Detect which cell encompasses the target text, then output its (X, Y) center coordinate. 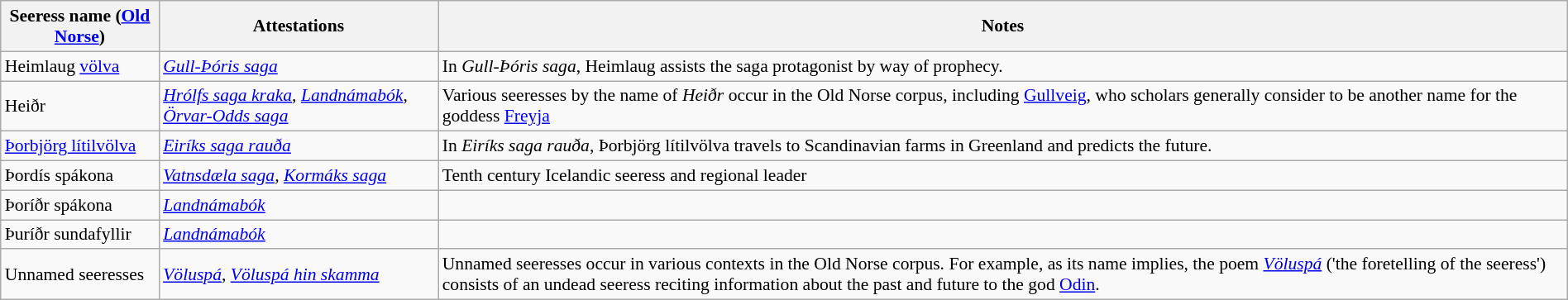
Notes (1003, 26)
Þordís spákona (79, 176)
Þorbjörg lítilvölva (79, 146)
Þoríðr spákona (79, 205)
Seeress name (Old Norse) (79, 26)
Völuspá, Völuspá hin skamma (299, 274)
Hrólfs saga kraka, Landnámabók, Örvar-Odds saga (299, 106)
Heiðr (79, 106)
Tenth century Icelandic seeress and regional leader (1003, 176)
Gull-Þóris saga (299, 66)
Þuríðr sundafyllir (79, 235)
Unnamed seeresses (79, 274)
Eiríks saga rauða (299, 146)
Vatnsdæla saga, Kormáks saga (299, 176)
In Gull-Þóris saga, Heimlaug assists the saga protagonist by way of prophecy. (1003, 66)
Heimlaug völva (79, 66)
Attestations (299, 26)
In Eiríks saga rauða, Þorbjörg lítilvölva travels to Scandinavian farms in Greenland and predicts the future. (1003, 146)
